Determine the (X, Y) coordinate at the center of the cell enclosing the given text.  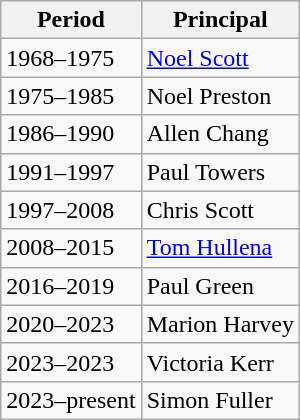
2016–2019 (71, 286)
1968–1975 (71, 58)
2023–present (71, 400)
Tom Hullena (220, 248)
Marion Harvey (220, 324)
Paul Green (220, 286)
Allen Chang (220, 134)
Period (71, 20)
Noel Preston (220, 96)
Simon Fuller (220, 400)
Victoria Kerr (220, 362)
1975–1985 (71, 96)
Chris Scott (220, 210)
1986–1990 (71, 134)
1997–2008 (71, 210)
2023–2023 (71, 362)
Noel Scott (220, 58)
Principal (220, 20)
1991–1997 (71, 172)
Paul Towers (220, 172)
2008–2015 (71, 248)
2020–2023 (71, 324)
